Extract the (x, y) coordinate from the center of the cell holding the provided text.  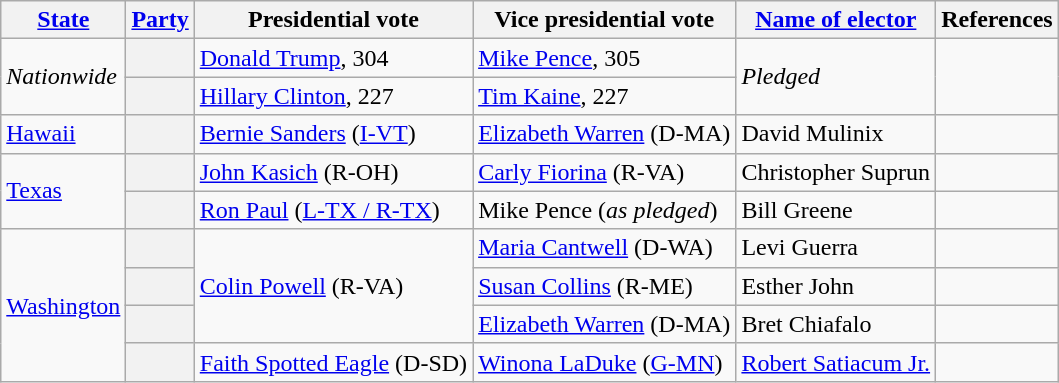
Faith Spotted Eagle (D-SD) (333, 362)
Winona LaDuke (G-MN) (604, 362)
Nationwide (64, 77)
Donald Trump, 304 (333, 58)
Party (160, 20)
Esther John (836, 286)
Robert Satiacum Jr. (836, 362)
Texas (64, 191)
References (998, 20)
Christopher Suprun (836, 172)
Vice presidential vote (604, 20)
Hawaii (64, 134)
Washington (64, 305)
John Kasich (R-OH) (333, 172)
Pledged (836, 77)
Hillary Clinton, 227 (333, 96)
Tim Kaine, 227 (604, 96)
State (64, 20)
Bret Chiafalo (836, 324)
Ron Paul (L-TX / R-TX) (333, 210)
Bill Greene (836, 210)
Colin Powell (R-VA) (333, 286)
Levi Guerra (836, 248)
Bernie Sanders (I-VT) (333, 134)
Carly Fiorina (R-VA) (604, 172)
Name of elector (836, 20)
Presidential vote (333, 20)
Maria Cantwell (D-WA) (604, 248)
Susan Collins (R-ME) (604, 286)
David Mulinix (836, 134)
Mike Pence, 305 (604, 58)
Mike Pence (as pledged) (604, 210)
